Locate the cell with the specified text and output its (X, Y) center coordinate. 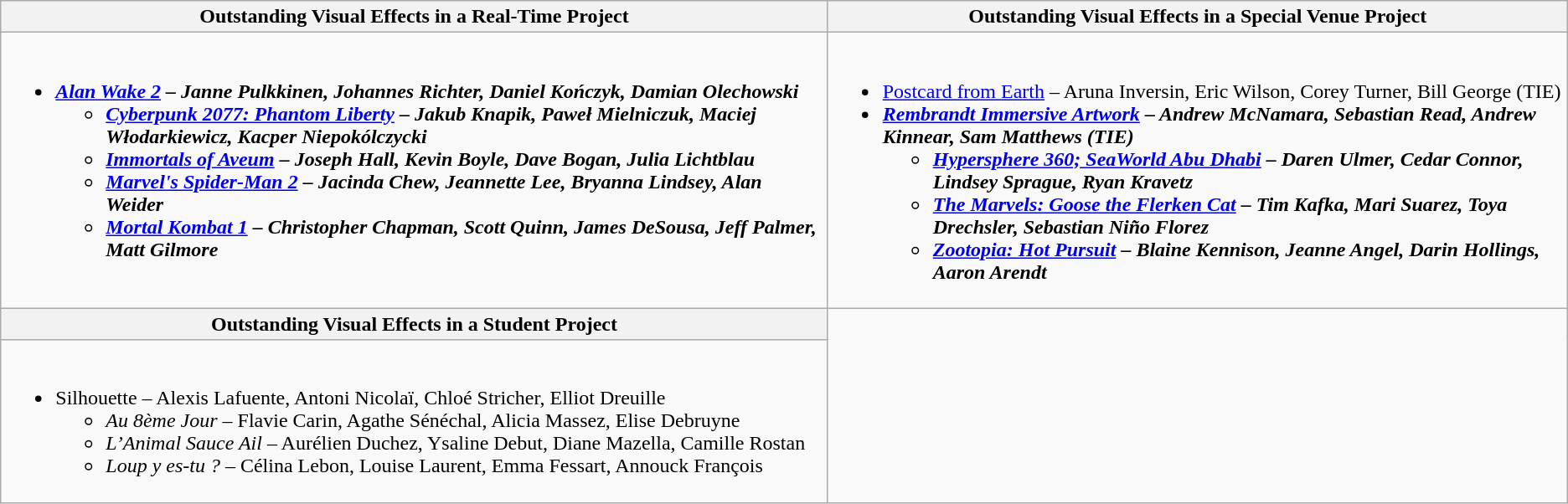
Outstanding Visual Effects in a Real-Time Project (414, 17)
Outstanding Visual Effects in a Special Venue Project (1198, 17)
Outstanding Visual Effects in a Student Project (414, 324)
